Search for the cell housing the specified text and yield its [X, Y] center coordinate. 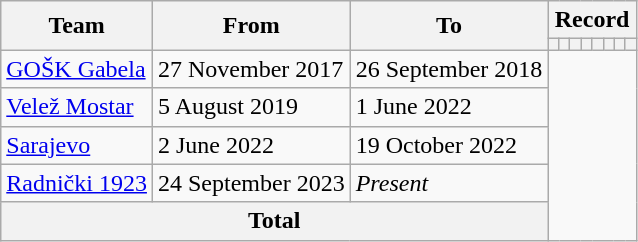
26 September 2018 [449, 69]
24 September 2023 [251, 183]
Team [77, 26]
Velež Mostar [77, 107]
Present [449, 183]
Sarajevo [77, 145]
Record [592, 20]
To [449, 26]
Total [274, 221]
From [251, 26]
2 June 2022 [251, 145]
19 October 2022 [449, 145]
Radnički 1923 [77, 183]
5 August 2019 [251, 107]
1 June 2022 [449, 107]
GOŠK Gabela [77, 69]
27 November 2017 [251, 69]
